Scan for the cell matching the given text and deliver its [x, y] coordinate at center. 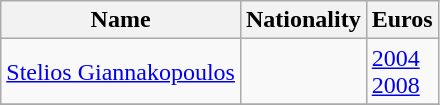
20042008 [402, 72]
Euros [402, 20]
Stelios Giannakopoulos [121, 72]
Nationality [303, 20]
Name [121, 20]
